Identify which cell holds the provided text, then report its [x, y] central coordinate. 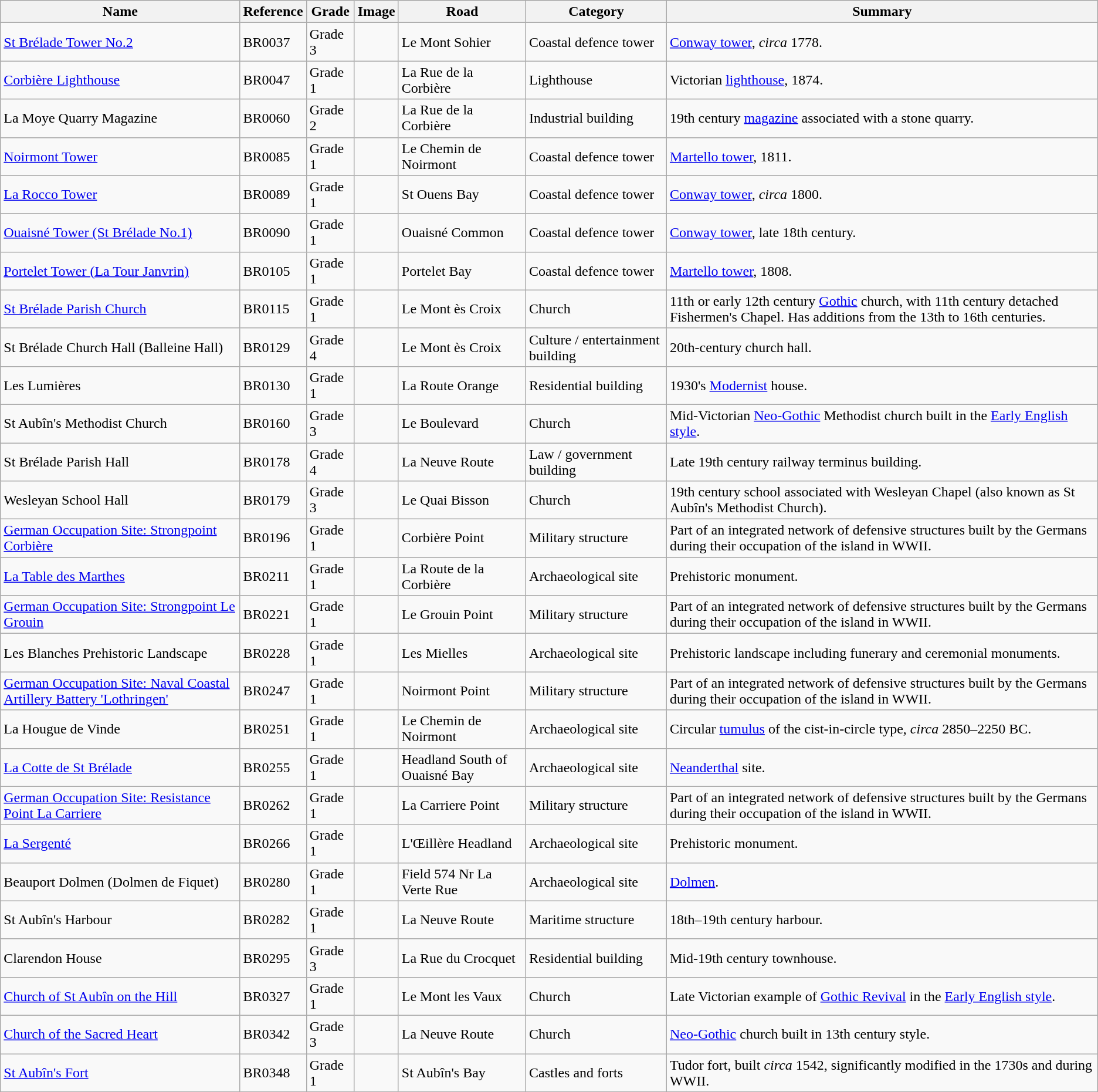
Corbière Lighthouse [120, 80]
Le Boulevard [462, 424]
11th or early 12th century Gothic church, with 11th century detached Fishermen's Chapel. Has additions from the 13th to 16th centuries. [882, 309]
Mid-19th century townhouse. [882, 958]
Ouaisné Tower (St Brélade No.1) [120, 232]
L'Œillère Headland [462, 844]
Ouaisné Common [462, 232]
La Route de la Corbière [462, 576]
Victorian lighthouse, 1874. [882, 80]
Portelet Bay [462, 271]
BR0327 [273, 996]
Les Mielles [462, 653]
Conway tower, circa 1778. [882, 42]
Law / government building [597, 461]
Corbière Point [462, 539]
Portelet Tower (La Tour Janvrin) [120, 271]
German Occupation Site: Naval Coastal Artillery Battery 'Lothringen' [120, 691]
19th century school associated with Wesleyan Chapel (also known as St Aubîn's Methodist Church). [882, 500]
Mid-Victorian Neo-Gothic Methodist church built in the Early English style. [882, 424]
Wesleyan School Hall [120, 500]
BR0179 [273, 500]
Le Mont les Vaux [462, 996]
Late 19th century railway terminus building. [882, 461]
BR0251 [273, 729]
Culture / entertainment building [597, 347]
Grade 2 [330, 119]
St Brélade Tower No.2 [120, 42]
BR0280 [273, 881]
Church of St Aubîn on the Hill [120, 996]
La Rue du Crocquet [462, 958]
Circular tumulus of the cist-in-circle type, circa 2850–2250 BC. [882, 729]
La Carriere Point [462, 805]
BR0160 [273, 424]
Prehistoric landscape including funerary and ceremonial monuments. [882, 653]
Category [597, 12]
BR0130 [273, 385]
Le Quai Bisson [462, 500]
Clarendon House [120, 958]
Summary [882, 12]
Industrial building [597, 119]
La Table des Marthes [120, 576]
Martello tower, 1808. [882, 271]
BR0342 [273, 1034]
Noirmont Point [462, 691]
German Occupation Site: Resistance Point La Carriere [120, 805]
BR0037 [273, 42]
Les Blanches Prehistoric Landscape [120, 653]
Le Grouin Point [462, 615]
Martello tower, 1811. [882, 156]
BR0295 [273, 958]
BR0178 [273, 461]
Reference [273, 12]
19th century magazine associated with a stone quarry. [882, 119]
BR0060 [273, 119]
La Route Orange [462, 385]
18th–19th century harbour. [882, 920]
Lighthouse [597, 80]
BR0129 [273, 347]
BR0266 [273, 844]
BR0090 [273, 232]
BR0105 [273, 271]
BR0228 [273, 653]
Beauport Dolmen (Dolmen de Fiquet) [120, 881]
Neanderthal site. [882, 768]
BR0196 [273, 539]
Image [377, 12]
Conway tower, circa 1800. [882, 195]
St Brélade Church Hall (Balleine Hall) [120, 347]
BR0282 [273, 920]
Road [462, 12]
La Cotte de St Brélade [120, 768]
BR0348 [273, 1073]
La Sergenté [120, 844]
BR0262 [273, 805]
Les Lumières [120, 385]
St Aubîn's Methodist Church [120, 424]
St Ouens Bay [462, 195]
St Aubîn's Harbour [120, 920]
Maritime structure [597, 920]
Conway tower, late 18th century. [882, 232]
Grade [330, 12]
Le Mont Sohier [462, 42]
BR0115 [273, 309]
Late Victorian example of Gothic Revival in the Early English style. [882, 996]
German Occupation Site: Strongpoint Corbière [120, 539]
BR0085 [273, 156]
Noirmont Tower [120, 156]
Headland South of Ouaisné Bay [462, 768]
St Aubîn's Bay [462, 1073]
St Aubîn's Fort [120, 1073]
BR0211 [273, 576]
BR0221 [273, 615]
Dolmen. [882, 881]
St Brélade Parish Church [120, 309]
Church of the Sacred Heart [120, 1034]
Tudor fort, built circa 1542, significantly modified in the 1730s and during WWII. [882, 1073]
La Rocco Tower [120, 195]
BR0255 [273, 768]
BR0089 [273, 195]
Neo-Gothic church built in 13th century style. [882, 1034]
St Brélade Parish Hall [120, 461]
German Occupation Site: Strongpoint Le Grouin [120, 615]
BR0047 [273, 80]
Field 574 Nr La Verte Rue [462, 881]
La Hougue de Vinde [120, 729]
La Moye Quarry Magazine [120, 119]
Castles and forts [597, 1073]
BR0247 [273, 691]
1930's Modernist house. [882, 385]
Name [120, 12]
20th-century church hall. [882, 347]
